Return the (X, Y) coordinate for the center point of the cell that contains the specified text.  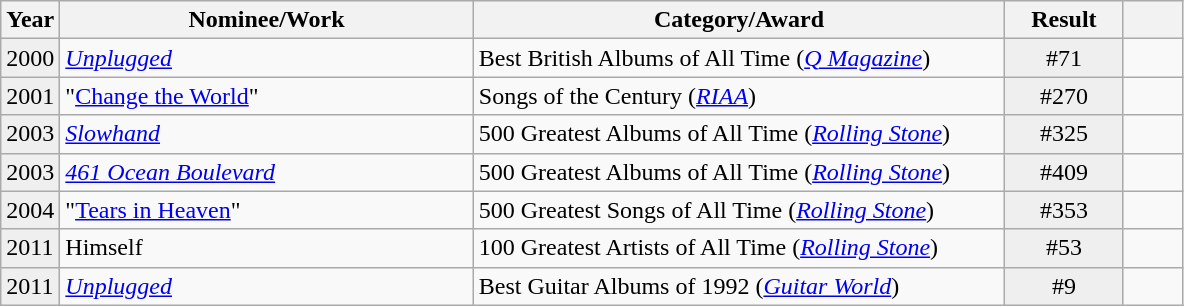
100 Greatest Artists of All Time (Rolling Stone) (739, 248)
Result (1064, 20)
461 Ocean Boulevard (266, 172)
Himself (266, 248)
Nominee/Work (266, 20)
Best British Albums of All Time (Q Magazine) (739, 58)
#353 (1064, 210)
#9 (1064, 286)
"Change the World" (266, 96)
Category/Award (739, 20)
2000 (30, 58)
#325 (1064, 134)
#409 (1064, 172)
Songs of the Century (RIAA) (739, 96)
2004 (30, 210)
500 Greatest Songs of All Time (Rolling Stone) (739, 210)
Year (30, 20)
Slowhand (266, 134)
Best Guitar Albums of 1992 (Guitar World) (739, 286)
"Tears in Heaven" (266, 210)
2001 (30, 96)
#71 (1064, 58)
#53 (1064, 248)
#270 (1064, 96)
